For the text-containing cell, return its midpoint in [x, y] coordinate format. 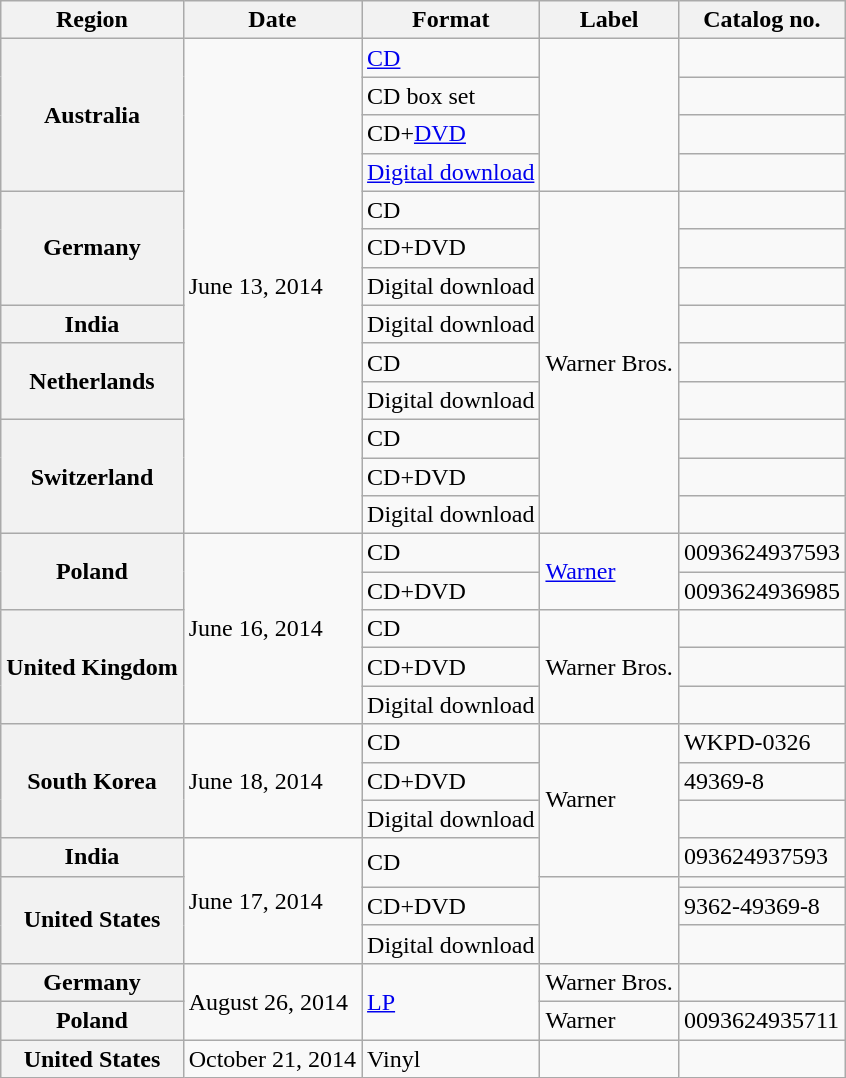
0093624936985 [762, 591]
June 13, 2014 [272, 286]
June 17, 2014 [272, 900]
August 26, 2014 [272, 1001]
Netherlands [92, 381]
093624937593 [762, 857]
Vinyl [451, 1059]
United Kingdom [92, 667]
9362-49369-8 [762, 906]
Catalog no. [762, 20]
Australia [92, 115]
0093624935711 [762, 1020]
Format [451, 20]
0093624937593 [762, 553]
June 16, 2014 [272, 629]
LP [451, 1001]
South Korea [92, 781]
Label [609, 20]
Region [92, 20]
June 18, 2014 [272, 781]
49369-8 [762, 781]
Switzerland [92, 476]
CD box set [451, 96]
October 21, 2014 [272, 1059]
Date [272, 20]
WKPD-0326 [762, 743]
